Detect which cell encompasses the target text, then output its (x, y) center coordinate. 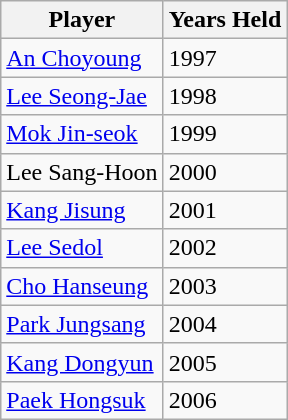
Player (82, 20)
2000 (225, 172)
Kang Jisung (82, 210)
1997 (225, 58)
1998 (225, 96)
Cho Hanseung (82, 286)
Paek Hongsuk (82, 400)
1999 (225, 134)
2002 (225, 248)
2003 (225, 286)
2004 (225, 324)
2005 (225, 362)
2006 (225, 400)
Years Held (225, 20)
Park Jungsang (82, 324)
Lee Sedol (82, 248)
An Choyoung (82, 58)
Lee Sang-Hoon (82, 172)
2001 (225, 210)
Mok Jin-seok (82, 134)
Lee Seong-Jae (82, 96)
Kang Dongyun (82, 362)
